Identify which cell holds the provided text, then report its (X, Y) central coordinate. 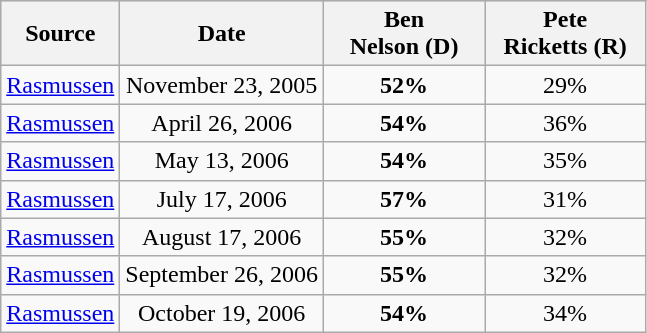
Source (60, 34)
52% (404, 85)
April 26, 2006 (222, 123)
31% (566, 199)
August 17, 2006 (222, 237)
July 17, 2006 (222, 199)
BenNelson (D) (404, 34)
PeteRicketts (R) (566, 34)
29% (566, 85)
34% (566, 313)
36% (566, 123)
Date (222, 34)
May 13, 2006 (222, 161)
57% (404, 199)
September 26, 2006 (222, 275)
November 23, 2005 (222, 85)
35% (566, 161)
October 19, 2006 (222, 313)
